Scan for the cell matching the given text and deliver its [x, y] coordinate at center. 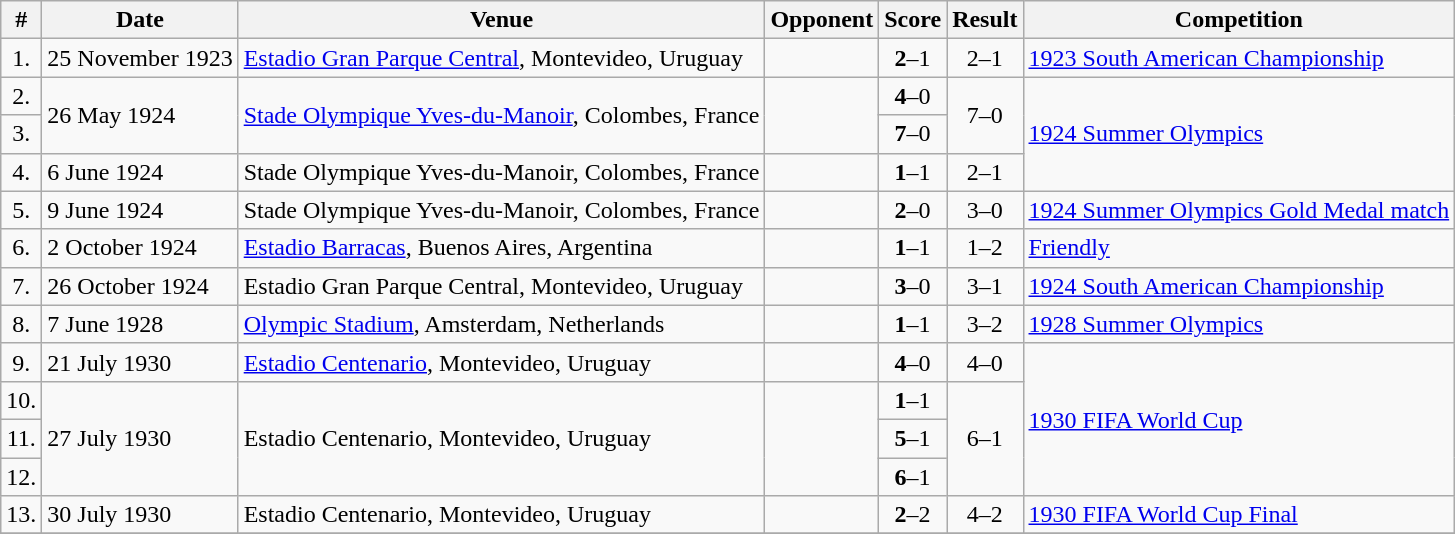
Competition [1239, 20]
1924 Summer Olympics Gold Medal match [1239, 210]
Opponent [822, 20]
9. [22, 362]
12. [22, 477]
21 July 1930 [140, 362]
Venue [502, 20]
Friendly [1239, 248]
8. [22, 324]
2. [22, 96]
4–2 [985, 515]
Estadio Barracas, Buenos Aires, Argentina [502, 248]
3–1 [985, 286]
1–2 [985, 248]
26 May 1924 [140, 115]
25 November 1923 [140, 58]
6 June 1924 [140, 172]
27 July 1930 [140, 438]
Olympic Stadium, Amsterdam, Netherlands [502, 324]
Result [985, 20]
5. [22, 210]
6. [22, 248]
# [22, 20]
3–2 [985, 324]
1924 Summer Olympics [1239, 134]
2 October 1924 [140, 248]
Score [913, 20]
4. [22, 172]
10. [22, 400]
7. [22, 286]
2–0 [913, 210]
1924 South American Championship [1239, 286]
11. [22, 438]
1928 Summer Olympics [1239, 324]
3. [22, 134]
9 June 1924 [140, 210]
Date [140, 20]
7 June 1928 [140, 324]
26 October 1924 [140, 286]
2–2 [913, 515]
13. [22, 515]
1930 FIFA World Cup Final [1239, 515]
30 July 1930 [140, 515]
5–1 [913, 438]
1923 South American Championship [1239, 58]
1. [22, 58]
1930 FIFA World Cup [1239, 419]
